Pinpoint the cell where the given text exists, returning its (X, Y) midpoint coordinate. 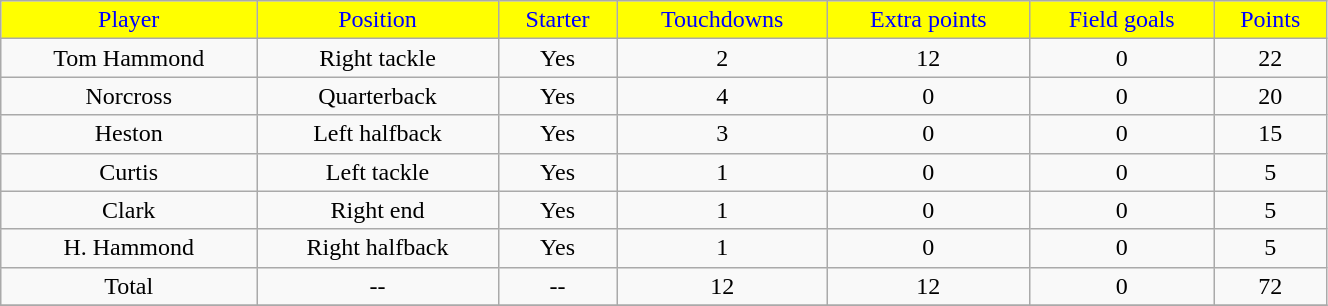
Extra points (929, 20)
3 (722, 134)
Position (378, 20)
Left halfback (378, 134)
Norcross (129, 96)
Right halfback (378, 248)
Left tackle (378, 172)
H. Hammond (129, 248)
Heston (129, 134)
4 (722, 96)
Quarterback (378, 96)
Tom Hammond (129, 58)
Touchdowns (722, 20)
Right end (378, 210)
Field goals (1122, 20)
72 (1270, 286)
22 (1270, 58)
Points (1270, 20)
15 (1270, 134)
2 (722, 58)
Curtis (129, 172)
Right tackle (378, 58)
Starter (558, 20)
20 (1270, 96)
Player (129, 20)
Clark (129, 210)
Total (129, 286)
